Return the [X, Y] coordinate for the center point of the cell that contains the specified text.  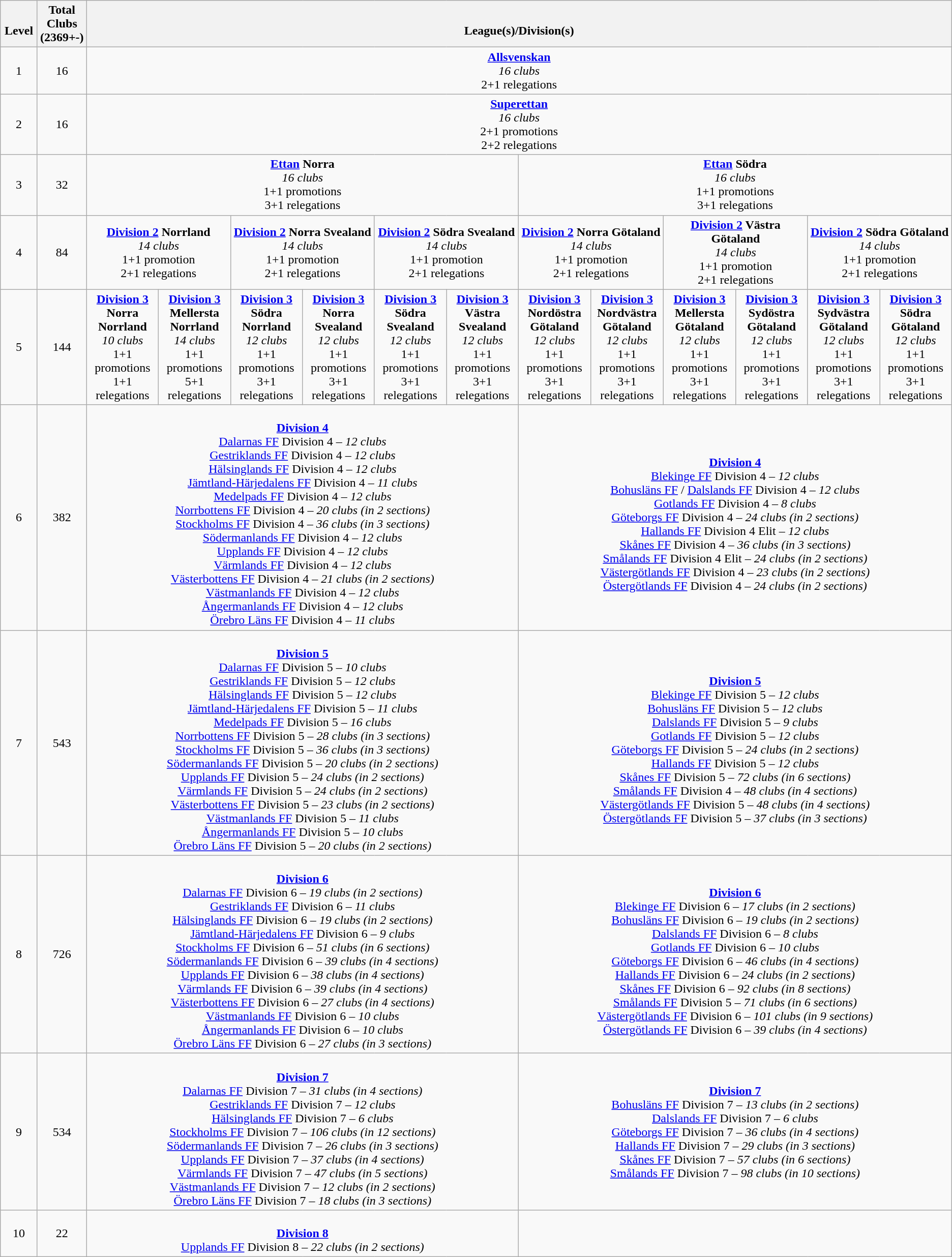
Ettan Södra16 clubs1+1 promotions3+1 relegations [735, 185]
Division 3 Västra Svealand12 clubs1+1 promotions3+1 relegations [483, 347]
Division 3 Sydöstra Götaland12 clubs1+1 promotions3+1 relegations [771, 347]
Division 3 Nordöstra Götaland12 clubs1+1 promotions3+1 relegations [555, 347]
Division 3 Sydvästra Götaland12 clubs1+1 promotions3+1 relegations [844, 347]
3 [19, 185]
Division 2 Norrland14 clubs1+1 promotion2+1 relegations [159, 252]
6 [19, 518]
Division 3 Nordvästra Götaland12 clubs1+1 promotions3+1 relegations [627, 347]
Division 3 Södra Norrland12 clubs1+1 promotions3+1 relegations [266, 347]
Total Clubs(2369+-) [62, 24]
Division 2 Norra Svealand14 clubs1+1 promotion2+1 relegations [302, 252]
League(s)/Division(s) [519, 24]
Division 3 Mellersta Götaland12 clubs1+1 promotions3+1 relegations [700, 347]
8 [19, 954]
9 [19, 1131]
22 [62, 1233]
Division 2 Norra Götaland14 clubs1+1 promotion2+1 relegations [591, 252]
Division 2 Södra Svealand14 clubs1+1 promotion2+1 relegations [447, 252]
Division 3 Södra Svealand12 clubs1+1 promotions3+1 relegations [410, 347]
Level [19, 24]
2 [19, 124]
Division 3 Mellersta Norrland14 clubs1+1 promotions5+1 relegations [195, 347]
Division 8 Upplands FF Division 8 – 22 clubs (in 2 sections) [302, 1233]
84 [62, 252]
32 [62, 185]
Division 2 Södra Götaland14 clubs1+1 promotion2+1 relegations [880, 252]
Division 3 Norra Svealand12 clubs1+1 promotions3+1 relegations [339, 347]
Division 3 Södra Götaland12 clubs1+1 promotions3+1 relegations [916, 347]
534 [62, 1131]
144 [62, 347]
382 [62, 518]
7 [19, 742]
Allsvenskan16 clubs2+1 relegations [519, 71]
10 [19, 1233]
5 [19, 347]
Division 2 Västra Götaland14 clubs1+1 promotion2+1 relegations [735, 252]
1 [19, 71]
Superettan16 clubs2+1 promotions2+2 relegations [519, 124]
Ettan Norra16 clubs1+1 promotions3+1 relegations [302, 185]
726 [62, 954]
4 [19, 252]
543 [62, 742]
Division 3 Norra Norrland10 clubs1+1 promotions1+1 relegations [123, 347]
